Provide the [X, Y] coordinate of the cell's center where the given text is located.  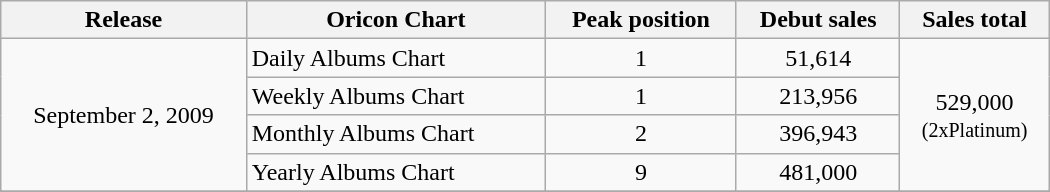
Weekly Albums Chart [396, 96]
Oricon Chart [396, 20]
51,614 [818, 58]
396,943 [818, 134]
Debut sales [818, 20]
Daily Albums Chart [396, 58]
481,000 [818, 172]
Peak position [642, 20]
529,000(2xPlatinum) [974, 115]
Monthly Albums Chart [396, 134]
Release [124, 20]
Yearly Albums Chart [396, 172]
Sales total [974, 20]
9 [642, 172]
September 2, 2009 [124, 115]
2 [642, 134]
213,956 [818, 96]
